From the cell containing the given text, extract its center point as [x, y] coordinate. 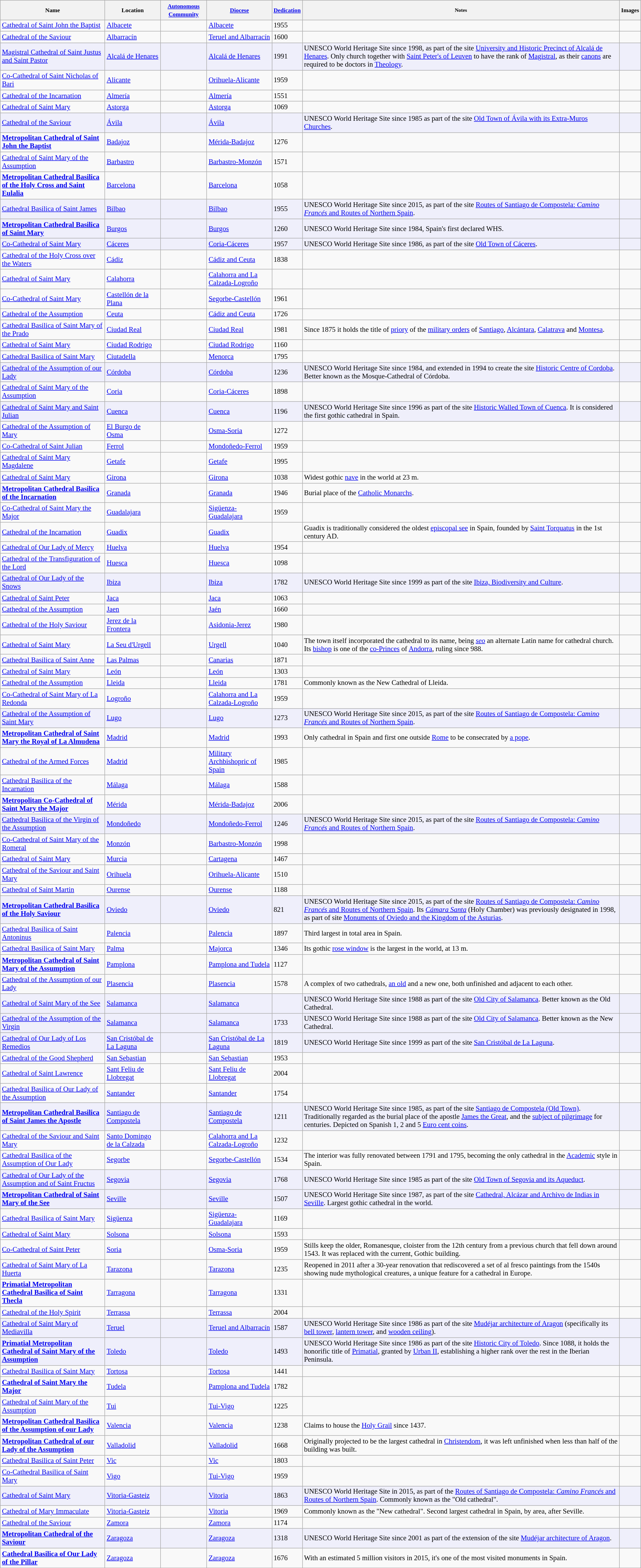
Metropolitan Cathedral of our Lady of the Assumption [53, 1445]
Metropolitan Cathedral Basilica of the Holy Saviour [53, 910]
Cathedral of Saint Mary and Saint Julian [53, 411]
1534 [287, 1160]
Cathedral of Saint Mary of La Huerta [53, 1269]
1196 [287, 411]
1998 [287, 844]
UNESCO World Heritage Site since 2001 as part of the extension of the site Mudéjar architecture of Aragon. [461, 1538]
Mondoñedo [133, 824]
1188 [287, 890]
Cathedral of the Assumption of Mary [53, 431]
1803 [287, 1461]
Jaen [133, 609]
Cathedral of the Armed Forces [53, 761]
Cathedral of Mary Immaculate [53, 1512]
Metropolitan Cathedral Basilica of the Assumption of our Lady [53, 1426]
1668 [287, 1445]
Soria [133, 1250]
1058 [287, 185]
Third largest in total area in Spain. [461, 933]
Its gothic rose window is the largest in the world, at 13 m. [461, 949]
Dedication [287, 10]
Jerez de la Frontera [133, 625]
1946 [287, 493]
Cathedral of Our Lady of the Assumption and of Saint Fructus [53, 1179]
1331 [287, 1293]
1551 [287, 96]
Cathedral of Saint Martin [53, 890]
1957 [287, 244]
1276 [287, 142]
UNESCO World Heritage Site since 1988 as part of the site Old City of Salamanca. Better known as the New Cathedral. [461, 1023]
1954 [287, 548]
1781 [287, 683]
Military Archbishopric of Spain [239, 761]
1236 [287, 372]
Castellón de la Plana [133, 299]
1838 [287, 259]
1303 [287, 672]
1169 [287, 1219]
Cathedral of Saint Mary Magdalene [53, 462]
1571 [287, 162]
1991 [287, 56]
Cathedral of the Holy Spirit [53, 1312]
Cathedral of the Assumption of the Virgin [53, 1023]
Co-Cathedral of Saint Nicholas of Bari [53, 80]
Only cathedral in Spain and first one outside Rome to be consecrated by a pope. [461, 738]
Cathedral Basilica of Saint Mary of the Prado [53, 330]
1225 [287, 1406]
Orihuela [133, 875]
1754 [287, 1093]
Menorca [239, 357]
1871 [287, 660]
1510 [287, 875]
1795 [287, 357]
Pamplona [133, 964]
Co-Cathedral of Saint Julian [53, 446]
1578 [287, 984]
1346 [287, 949]
Cathedral of Saint Mary the Major [53, 1387]
1953 [287, 1058]
1238 [287, 1426]
Cathedral Basilica of the Assumption of Our Lady [53, 1160]
1898 [287, 392]
Coria [133, 392]
Badajoz [133, 142]
Widest gothic nave in the world at 23 m. [461, 477]
1038 [287, 477]
1587 [287, 1328]
Palma [133, 949]
Cáceres [133, 244]
Cathedral Basilica of the Virgin of the Assumption [53, 824]
Cathedral of Our Lady of the Snows [53, 583]
Alicante [133, 80]
Cathedral Basilica of Our Lady of the Pillar [53, 1558]
1980 [287, 625]
Las Palmas [133, 660]
Co-Cathedral of Saint Mary of the Romeral [53, 844]
Cathedral of Saint Mary of Mediavilla [53, 1328]
With an estimated 5 million visitors in 2015, it's one of the most visited monuments in Spain. [461, 1558]
Ceuta [133, 314]
1993 [287, 738]
821 [287, 910]
Metropolitan Cathedral of Saint Mary of the Assumption [53, 964]
1819 [287, 1042]
1969 [287, 1512]
Cathedral of Our Lady of Los Remedios [53, 1042]
Majorca [239, 949]
1507 [287, 1199]
Magistral Cathedral of Saint Justus and Saint Pastor [53, 56]
2006 [287, 804]
Claims to house the Holy Grail since 1437. [461, 1426]
Cathedral of Saint Mary of the See [53, 1004]
Cathedral of the Transfiguration of the Lord [53, 563]
1897 [287, 933]
1600 [287, 37]
1160 [287, 345]
UNESCO World Heritage Site since 1985 as part of the site Old Town of Ávila with its Extra-Muros Churches. [461, 123]
1272 [287, 431]
Cathedral Basilica of Saint James [53, 209]
Metropolitan Cathedral Basilica of the Holy Cross and Saint Eulalia [53, 185]
1260 [287, 229]
1040 [287, 645]
1211 [287, 1117]
Guadalajara [133, 512]
Cathedral of the Assumption of Saint Mary [53, 718]
Ciutadella [133, 357]
Monzón [133, 844]
Since 1875 it holds the title of priory of the military orders of Santiago, Alcántara, Calatrava and Montesa. [461, 330]
Metropolitan Cathedral of Saint John the Baptist [53, 142]
Vigo [133, 1476]
Co-Cathedral of Saint Mary the Major [53, 512]
Metropolitan Cathedral Basilica of the Incarnation [53, 493]
Cathedral of the Holy Saviour [53, 625]
1493 [287, 1352]
Primatial Metropolitan Cathedral of Saint Mary of the Assumption [53, 1352]
Canarias [239, 660]
1863 [287, 1496]
Barbastro [133, 162]
1726 [287, 314]
1318 [287, 1538]
1981 [287, 330]
Location [133, 10]
1441 [287, 1371]
1593 [287, 1234]
UNESCO World Heritage Site since 1984, Spain's first declared WHS. [461, 229]
UNESCO World Heritage Site since 1986, as part of the site Old Town of Cáceres. [461, 244]
Cathedral of the Good Shepherd [53, 1058]
Calahorra [133, 279]
1985 [287, 761]
Diocese [239, 10]
Co-Cathedral of Saint Peter [53, 1250]
Metropolitan Cathedral of Saint Mary of the See [53, 1199]
Santo Domingo de la Calzada [133, 1140]
1467 [287, 859]
Cathedral Basilica of Our Lady of the Assumption [53, 1093]
1174 [287, 1523]
1660 [287, 609]
Primatial Metropolitan Cathedral Basilica of Saint Thecla [53, 1293]
1098 [287, 563]
1232 [287, 1140]
Cathedral of the Holy Cross over the Waters [53, 259]
1676 [287, 1558]
Cathedral Basilica of Saint Antoninus [53, 933]
Murcia [133, 859]
UNESCO World Heritage Site since 1985 as part of the site Old Town of Segovia and its Aqueduct. [461, 1179]
Autonomous Community [184, 10]
Metropolitan Cathedral Basilica of Saint Mary [53, 229]
Cathedral Basilica of Saint Anne [53, 660]
Cathedral of Saint Peter [53, 598]
Metropolitan Cathedral of the Saviour [53, 1538]
Metropolitan Cathedral of Saint Mary the Royal of La Almudena [53, 738]
The interior was fully renovated between 1791 and 1795, becoming the only cathedral in the Academic style in Spain. [461, 1160]
Cathedral of Saint John the Baptist [53, 25]
Metropolitan Co-Cathedral of Saint Mary the Major [53, 804]
Cathedral of Our Lady of Mercy [53, 548]
1768 [287, 1179]
A complex of two cathedrals, an old and a new one, both unfinished and adjacent to each other. [461, 984]
1588 [287, 785]
UNESCO World Heritage Site since 1999 as part of the site San Cristóbal de La Laguna. [461, 1042]
Teruel [133, 1328]
1235 [287, 1269]
Asidonia-Jerez [239, 625]
Cathedral Basilica of the Incarnation [53, 785]
1063 [287, 598]
Commonly known as the "New cathedral". Second largest cathedral in Spain, by area, after Seville. [461, 1512]
Tui [133, 1406]
Co-Cathedral of Saint Mary of La Redonda [53, 698]
1273 [287, 718]
Urgell [239, 645]
Co-Cathedral Basilica of Saint Mary [53, 1476]
Metropolitan Cathedral Basilica of Saint James the Apostle [53, 1117]
1995 [287, 462]
Tudela [133, 1387]
Albarracín [133, 37]
El Burgo de Osma [133, 431]
1733 [287, 1023]
Burial place of the Catholic Monarchs. [461, 493]
1069 [287, 107]
Segorbe [133, 1160]
1127 [287, 964]
Jaén [239, 609]
UNESCO World Heritage Site since 1988 as part of the site Old City of Salamanca. Better known as the Old Cathedral. [461, 1004]
Cathedral Basilica of Saint Peter [53, 1461]
Ferrol [133, 446]
1961 [287, 299]
Cartagena [239, 859]
Cádiz [133, 259]
Cathedral of Saint Lawrence [53, 1074]
Notes [461, 10]
Images [630, 10]
Sigüenza [133, 1219]
Mérida [133, 804]
La Seu d'Urgell [133, 645]
Commonly known as the New Cathedral of Lleida. [461, 683]
Originally projected to be the largest cathedral in Christendom, it was left unfinished when less than half of the building was built. [461, 1445]
Guadix is traditionally considered the oldest episcopal see in Spain, founded by Saint Torquatus in the 1st century AD. [461, 532]
Logroño [133, 698]
UNESCO World Heritage Site since 1999 as part of the site Ibiza, Biodiversity and Culture. [461, 583]
UNESCO World Heritage Site since 1996 as part of the site Historic Walled Town of Cuenca. It is considered the first gothic cathedral in Spain. [461, 411]
1246 [287, 824]
Name [53, 10]
